Identify which cell holds the provided text, then report its (x, y) central coordinate. 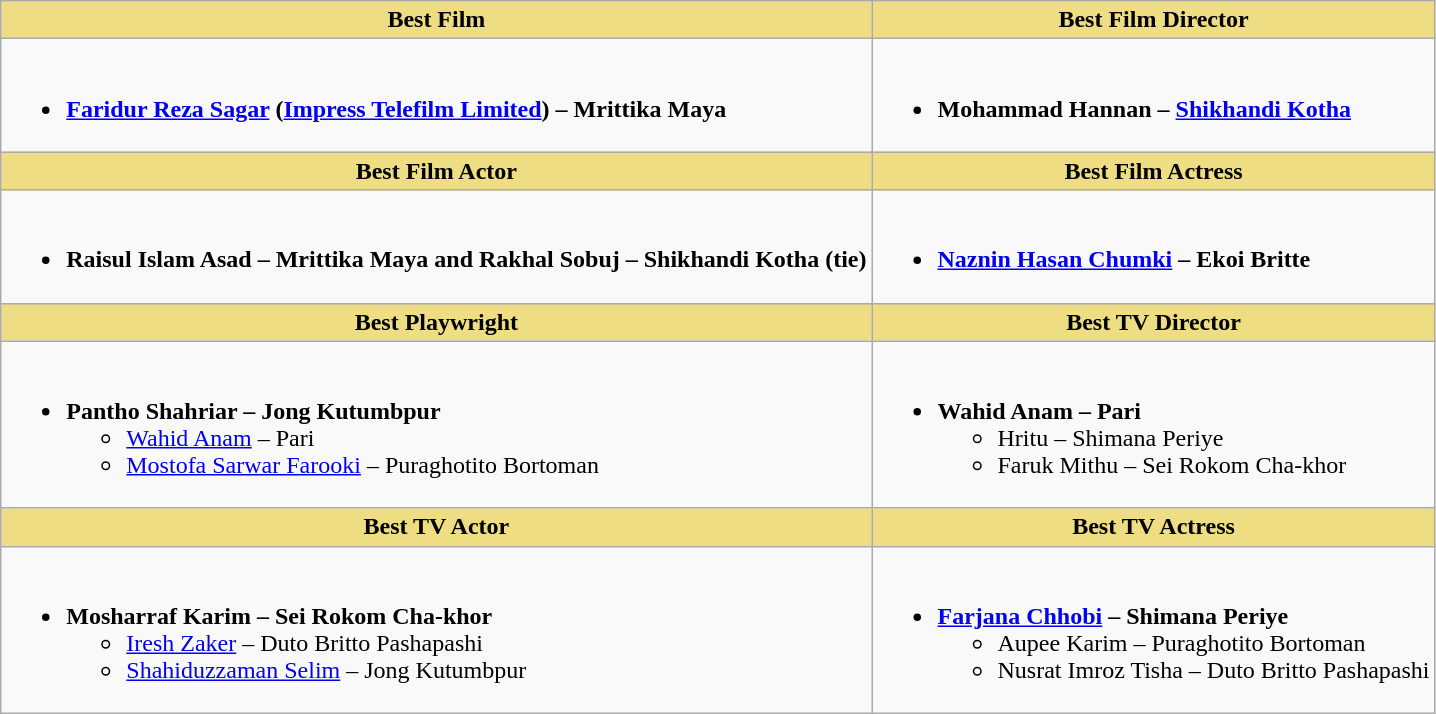
Best TV Actress (1154, 527)
Mohammad Hannan – Shikhandi Kotha (1154, 96)
Best Film Director (1154, 20)
Best Film (436, 20)
Best Film Actor (436, 171)
Best TV Director (1154, 322)
Farjana Chhobi – Shimana PeriyeAupee Karim – Puraghotito BortomanNusrat Imroz Tisha – Duto Britto Pashapashi (1154, 630)
Naznin Hasan Chumki – Ekoi Britte (1154, 246)
Faridur Reza Sagar (Impress Telefilm Limited) – Mrittika Maya (436, 96)
Best Playwright (436, 322)
Raisul Islam Asad – Mrittika Maya and Rakhal Sobuj – Shikhandi Kotha (tie) (436, 246)
Mosharraf Karim – Sei Rokom Cha-khorIresh Zaker – Duto Britto PashapashiShahiduzzaman Selim – Jong Kutumbpur (436, 630)
Wahid Anam – PariHritu – Shimana PeriyeFaruk Mithu – Sei Rokom Cha-khor (1154, 424)
Pantho Shahriar – Jong KutumbpurWahid Anam – PariMostofa Sarwar Farooki – Puraghotito Bortoman (436, 424)
Best Film Actress (1154, 171)
Best TV Actor (436, 527)
